Identify which cell holds the provided text, then report its (X, Y) central coordinate. 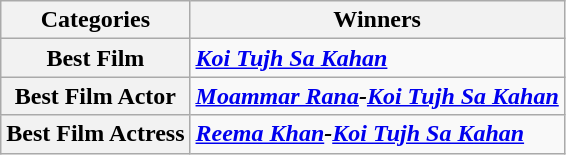
Koi Tujh Sa Kahan (377, 58)
Best Film Actress (96, 134)
Categories (96, 20)
Reema Khan-Koi Tujh Sa Kahan (377, 134)
Moammar Rana-Koi Tujh Sa Kahan (377, 96)
Winners (377, 20)
Best Film (96, 58)
Best Film Actor (96, 96)
